Detect which cell encompasses the target text, then output its (x, y) center coordinate. 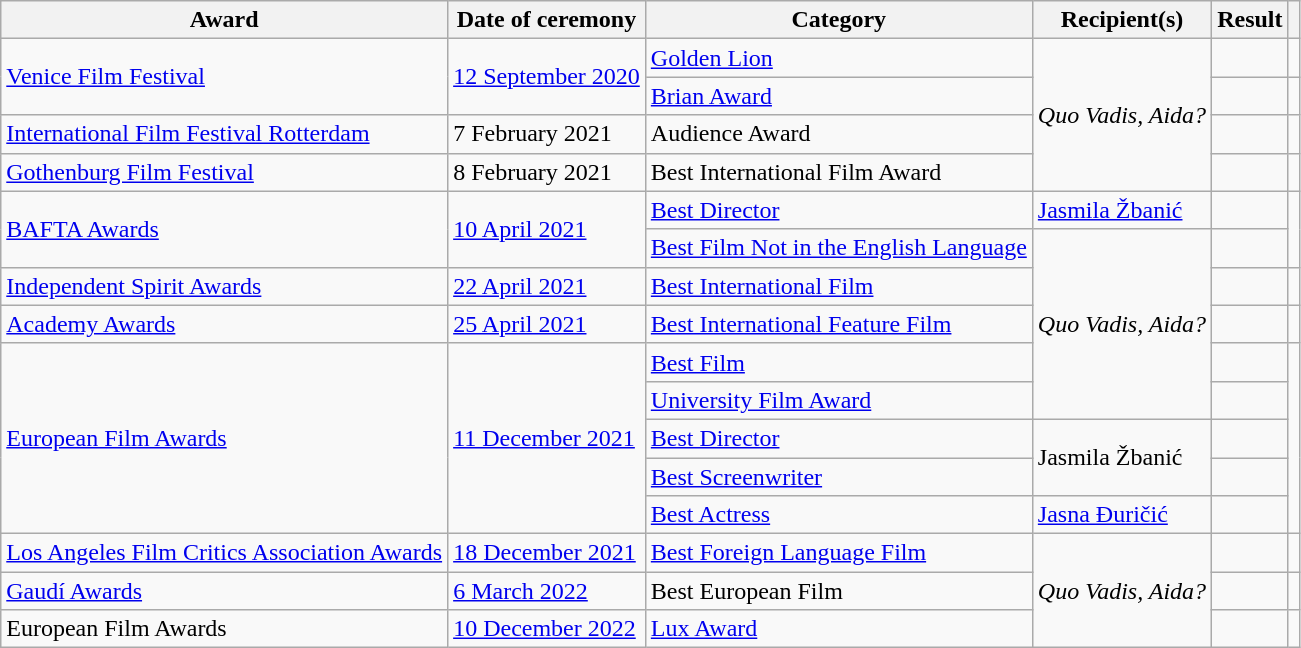
University Film Award (838, 400)
Independent Spirit Awards (224, 286)
Academy Awards (224, 324)
Brian Award (838, 96)
6 March 2022 (547, 591)
BAFTA Awards (224, 229)
Lux Award (838, 629)
25 April 2021 (547, 324)
Best International Film Award (838, 172)
Los Angeles Film Critics Association Awards (224, 553)
22 April 2021 (547, 286)
Best International Feature Film (838, 324)
Gaudí Awards (224, 591)
Best International Film (838, 286)
Jasna Đuričić (1122, 515)
Recipient(s) (1122, 20)
Best European Film (838, 591)
10 December 2022 (547, 629)
Venice Film Festival (224, 77)
8 February 2021 (547, 172)
Gothenburg Film Festival (224, 172)
11 December 2021 (547, 438)
Best Screenwriter (838, 477)
12 September 2020 (547, 77)
Best Film (838, 362)
Best Film Not in the English Language (838, 248)
10 April 2021 (547, 229)
Best Actress (838, 515)
International Film Festival Rotterdam (224, 134)
Category (838, 20)
Golden Lion (838, 58)
Result (1250, 20)
Award (224, 20)
18 December 2021 (547, 553)
Date of ceremony (547, 20)
Audience Award (838, 134)
7 February 2021 (547, 134)
Best Foreign Language Film (838, 553)
